Pinpoint the cell where the given text exists, returning its (x, y) midpoint coordinate. 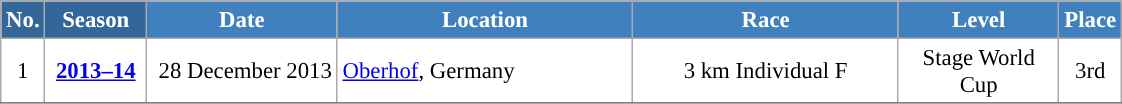
Stage World Cup (978, 72)
No. (23, 20)
Season (96, 20)
Date (242, 20)
3 km Individual F (766, 72)
Level (978, 20)
1 (23, 72)
3rd (1090, 72)
2013–14 (96, 72)
Oberhof, Germany (485, 72)
Race (766, 20)
28 December 2013 (242, 72)
Location (485, 20)
Place (1090, 20)
